Detect which cell encompasses the target text, then output its (X, Y) center coordinate. 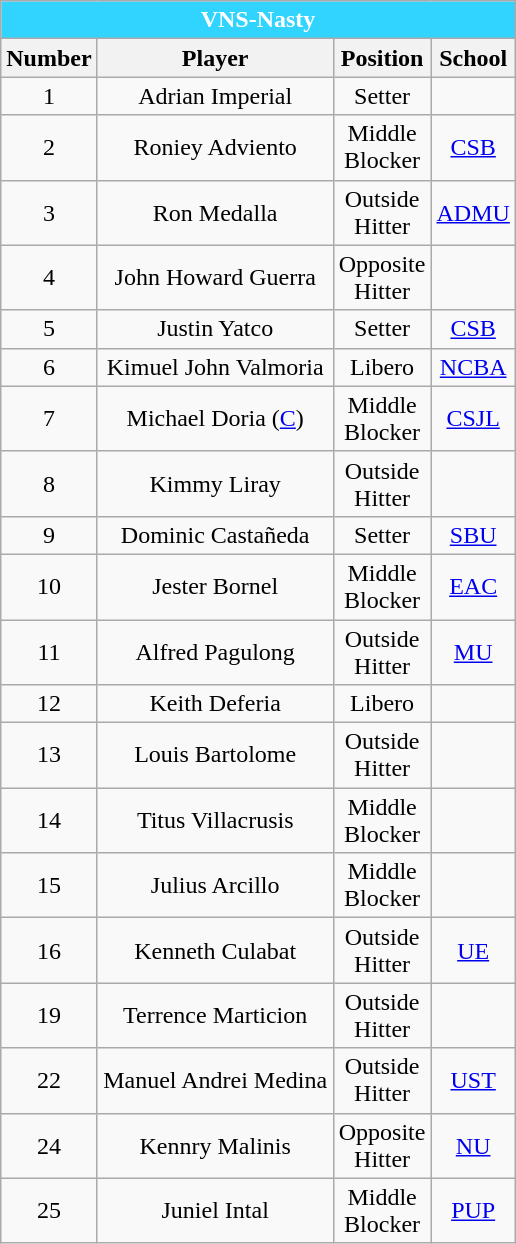
8 (49, 484)
Jester Bornel (215, 586)
Dominic Castañeda (215, 535)
EAC (473, 586)
Louis Bartolome (215, 756)
Number (49, 58)
PUP (473, 1210)
Manuel Andrei Medina (215, 1080)
Keith Deferia (215, 704)
CSJL (473, 418)
13 (49, 756)
6 (49, 367)
25 (49, 1210)
Kimmy Liray (215, 484)
Julius Arcillo (215, 886)
UE (473, 950)
2 (49, 148)
Kimuel John Valmoria (215, 367)
22 (49, 1080)
NU (473, 1146)
3 (49, 212)
Player (215, 58)
Ron Medalla (215, 212)
Alfred Pagulong (215, 652)
12 (49, 704)
School (473, 58)
Adrian Imperial (215, 96)
15 (49, 886)
10 (49, 586)
Titus Villacrusis (215, 820)
5 (49, 329)
Kenneth Culabat (215, 950)
1 (49, 96)
Michael Doria (C) (215, 418)
4 (49, 278)
UST (473, 1080)
Juniel Intal (215, 1210)
24 (49, 1146)
Roniey Adviento (215, 148)
VNS-Nasty (258, 20)
16 (49, 950)
14 (49, 820)
9 (49, 535)
19 (49, 1016)
NCBA (473, 367)
SBU (473, 535)
Kennry Malinis (215, 1146)
John Howard Guerra (215, 278)
MU (473, 652)
Justin Yatco (215, 329)
Position (382, 58)
7 (49, 418)
11 (49, 652)
ADMU (473, 212)
Terrence Marticion (215, 1016)
